Pinpoint the cell where the given text exists, returning its (X, Y) midpoint coordinate. 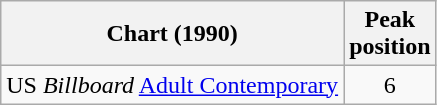
Peakposition (390, 34)
Chart (1990) (172, 34)
US Billboard Adult Contemporary (172, 85)
6 (390, 85)
